For the text-containing cell, return its midpoint in (x, y) coordinate format. 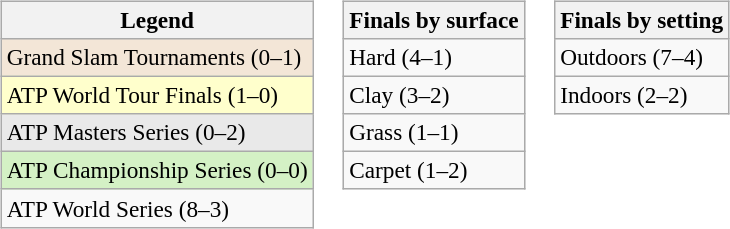
Finals by setting (642, 20)
ATP World Tour Finals (1–0) (157, 95)
Grass (1–1) (434, 133)
Indoors (2–2) (642, 95)
Grand Slam Tournaments (0–1) (157, 57)
Legend (157, 20)
Outdoors (7–4) (642, 57)
ATP Championship Series (0–0) (157, 171)
Hard (4–1) (434, 57)
Carpet (1–2) (434, 171)
ATP Masters Series (0–2) (157, 133)
Finals by surface (434, 20)
Clay (3–2) (434, 95)
ATP World Series (8–3) (157, 208)
